Search for the cell housing the specified text and yield its (x, y) center coordinate. 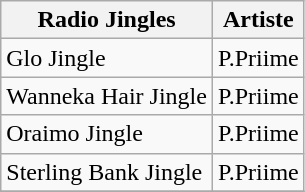
Radio Jingles (107, 20)
Glo Jingle (107, 58)
Wanneka Hair Jingle (107, 96)
Oraimo Jingle (107, 134)
Sterling Bank Jingle (107, 172)
Artiste (258, 20)
